Pinpoint the cell where the given text exists, returning its (X, Y) midpoint coordinate. 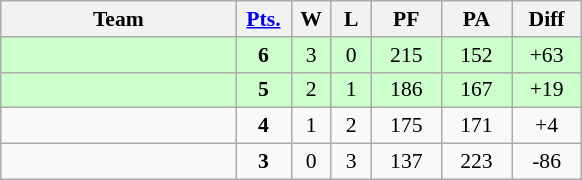
137 (406, 162)
4 (264, 126)
Pts. (264, 19)
5 (264, 90)
171 (476, 126)
W (311, 19)
+63 (547, 55)
PA (476, 19)
PF (406, 19)
+19 (547, 90)
175 (406, 126)
6 (264, 55)
Team (118, 19)
+4 (547, 126)
L (351, 19)
186 (406, 90)
215 (406, 55)
167 (476, 90)
152 (476, 55)
-86 (547, 162)
Diff (547, 19)
223 (476, 162)
